Identify which cell holds the provided text, then report its (x, y) central coordinate. 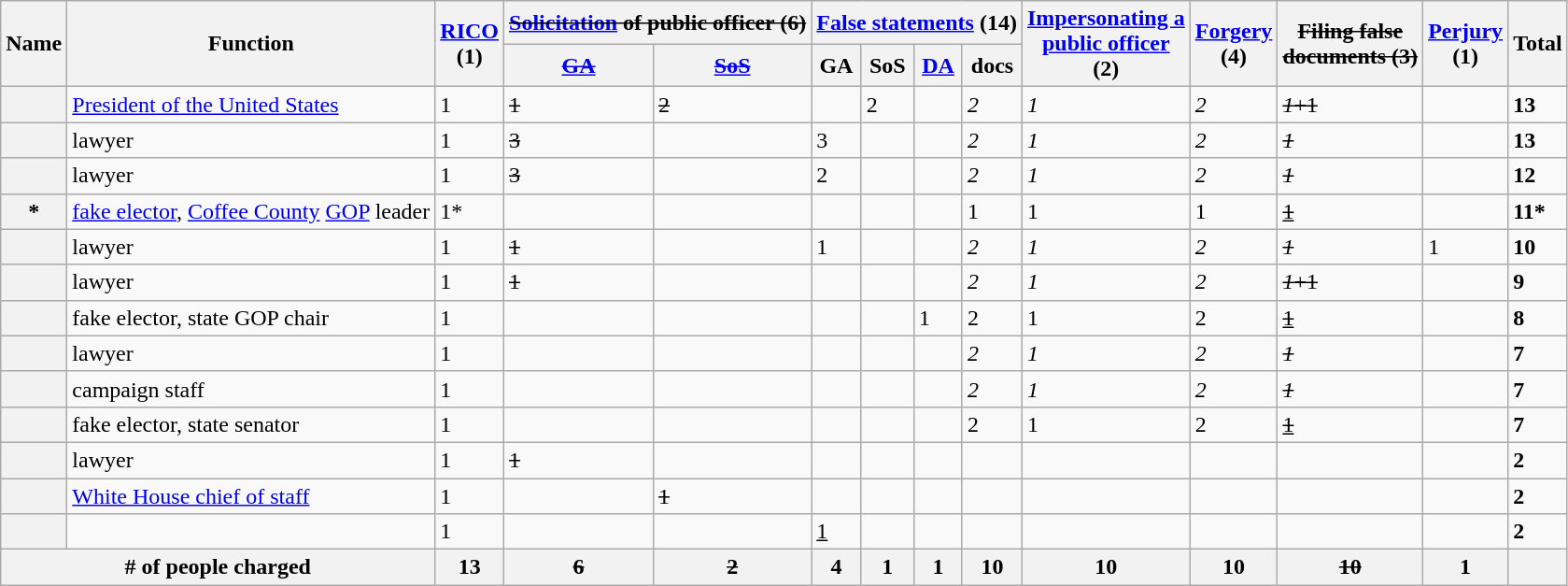
9 (1538, 282)
fake elector, state GOP chair (251, 318)
11* (1538, 211)
Name (34, 44)
Filing falsedocuments (3) (1350, 44)
8 (1538, 318)
* (34, 211)
White House chief of staff (251, 496)
President of the United States (251, 105)
4 (837, 567)
docs (992, 65)
fake elector, state senator (251, 424)
# of people charged (219, 567)
Total (1538, 44)
Solicitation of public officer (6) (657, 22)
RICO(1) (470, 44)
fake elector, Coffee County GOP leader (251, 211)
Function (251, 44)
6 (579, 567)
False statements (14) (917, 22)
1* (470, 211)
Impersonating apublic officer(2) (1106, 44)
Forgery(4) (1234, 44)
DA (939, 65)
Perjury(1) (1466, 44)
12 (1538, 176)
campaign staff (251, 389)
